For the text-containing cell, return its midpoint in [x, y] coordinate format. 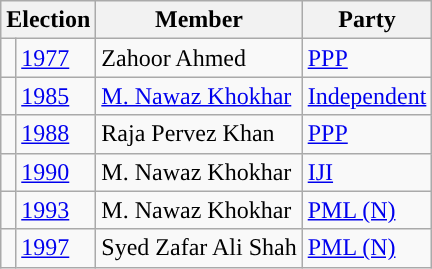
Syed Zafar Ali Shah [199, 248]
1988 [56, 134]
1985 [56, 96]
Member [199, 20]
Election [48, 20]
Independent [367, 96]
1990 [56, 172]
Raja Pervez Khan [199, 134]
IJI [367, 172]
1977 [56, 58]
1993 [56, 210]
1997 [56, 248]
Zahoor Ahmed [199, 58]
Party [367, 20]
